Capture the cell that displays the provided text and extract its [x, y] central coordinate. 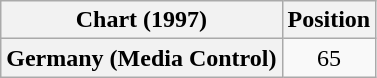
65 [329, 58]
Position [329, 20]
Germany (Media Control) [142, 58]
Chart (1997) [142, 20]
